Return [x, y] of the center of cell containing provided text 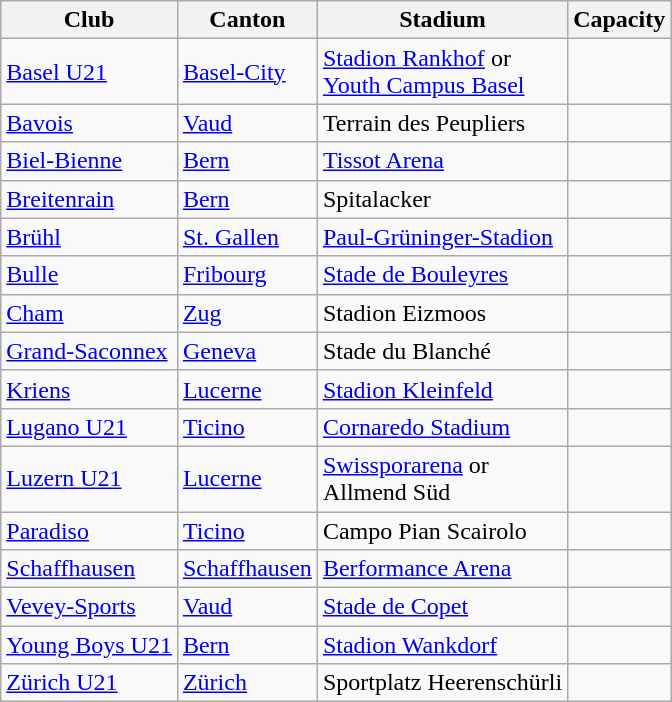
Cornaredo Stadium [442, 427]
Capacity [620, 20]
Basel U21 [90, 72]
Young Boys U21 [90, 645]
Stadion Kleinfeld [442, 389]
Luzern U21 [90, 478]
Club [90, 20]
St. Gallen [247, 237]
Canton [247, 20]
Bavois [90, 123]
Basel-City [247, 72]
Biel-Bienne [90, 161]
Kriens [90, 389]
Stadion Rankhof orYouth Campus Basel [442, 72]
Terrain des Peupliers [442, 123]
Stade du Blanché [442, 351]
Stadion Wankdorf [442, 645]
Zürich U21 [90, 683]
Sportplatz Heerenschürli [442, 683]
Brühl [90, 237]
Stadium [442, 20]
Breitenrain [90, 199]
Geneva [247, 351]
Swissporarena orAllmend Süd [442, 478]
Cham [90, 313]
Tissot Arena [442, 161]
Fribourg [247, 275]
Berformance Arena [442, 569]
Paradiso [90, 531]
Bulle [90, 275]
Stadion Eizmoos [442, 313]
Stade de Copet [442, 607]
Vevey-Sports [90, 607]
Campo Pian Scairolo [442, 531]
Stade de Bouleyres [442, 275]
Lugano U21 [90, 427]
Zug [247, 313]
Grand-Saconnex [90, 351]
Zürich [247, 683]
Spitalacker [442, 199]
Paul-Grüninger-Stadion [442, 237]
